Pinpoint the cell where the given text exists, returning its [x, y] midpoint coordinate. 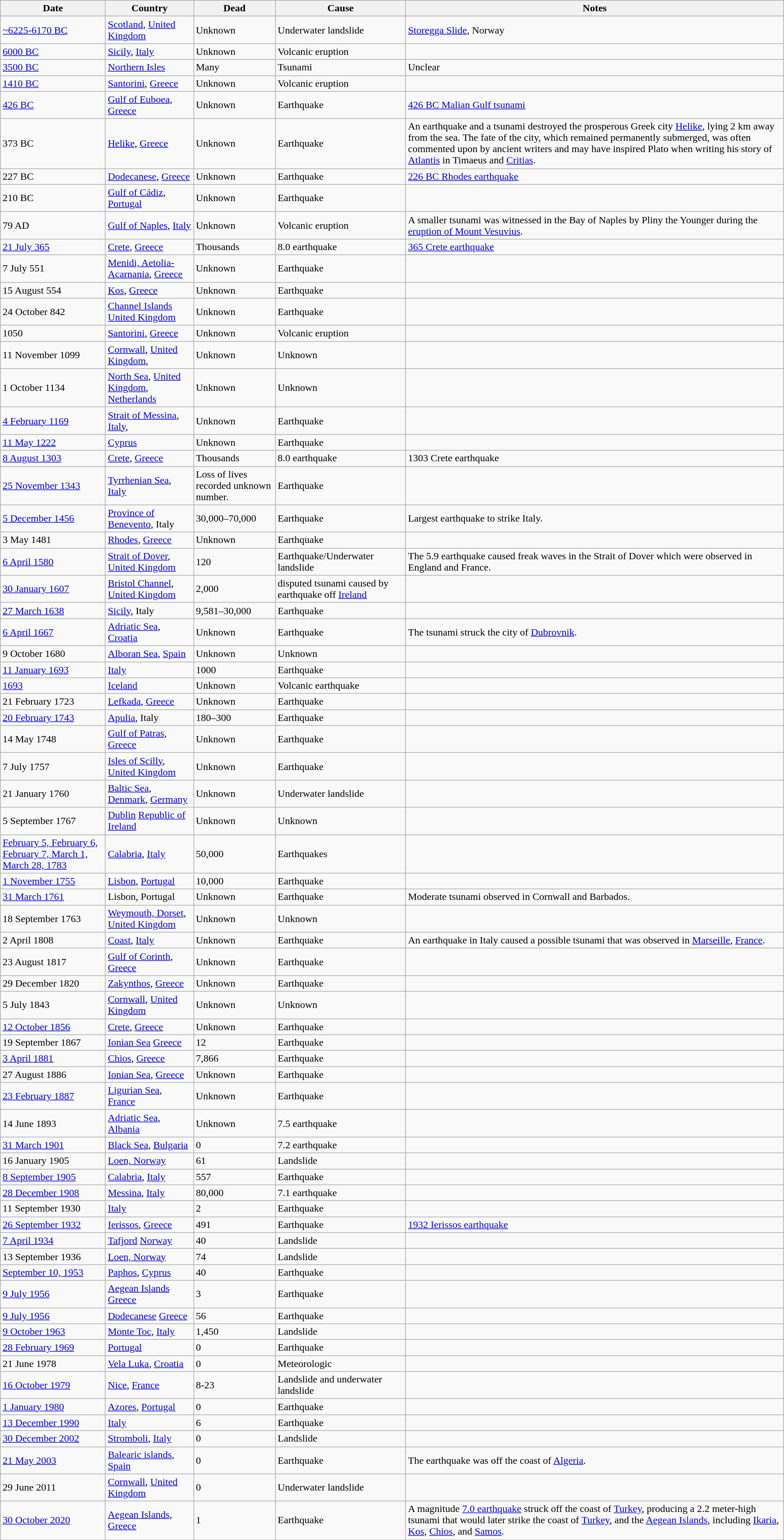
Northern Isles [150, 67]
Unclear [595, 67]
7.1 earthquake [341, 1193]
Dublin Republic of Ireland [150, 821]
1 November 1755 [53, 881]
16 January 1905 [53, 1161]
1693 [53, 686]
50,000 [235, 854]
13 December 1990 [53, 1423]
74 [235, 1256]
1 [235, 1520]
27 March 1638 [53, 610]
12 [235, 1043]
1050 [53, 333]
557 [235, 1177]
Cyprus [150, 442]
30 December 2002 [53, 1439]
Strait of Messina, Italy, [150, 421]
4 February 1169 [53, 421]
7.2 earthquake [341, 1145]
Province of Benevento, Italy [150, 519]
226 BC Rhodes earthquake [595, 176]
Volcanic earthquake [341, 686]
11 May 1222 [53, 442]
Weymouth, Dorset, United Kingdom [150, 918]
21 July 365 [53, 247]
3 April 1881 [53, 1059]
13 September 1936 [53, 1256]
227 BC [53, 176]
Meteorologic [341, 1364]
Scotland, United Kingdom [150, 30]
Helike, Greece [150, 143]
Many [235, 67]
Dodecanese, Greece [150, 176]
Iceland [150, 686]
Landslide and underwater landslide [341, 1385]
373 BC [53, 143]
79 AD [53, 225]
8-23 [235, 1385]
disputed tsunami caused by earthquake off Ireland [341, 589]
February 5, February 6, February 7, March 1, March 28, 1783 [53, 854]
An earthquake in Italy caused a possible tsunami that was observed in Marseille, France. [595, 940]
Alboran Sea, Spain [150, 654]
426 BC [53, 105]
Tsunami [341, 67]
2,000 [235, 589]
9 October 1963 [53, 1332]
Black Sea, Bulgaria [150, 1145]
2 [235, 1209]
Vela Luka, Croatia [150, 1364]
1 January 1980 [53, 1407]
11 January 1693 [53, 670]
Rhodes, Greece [150, 540]
7 July 551 [53, 268]
Balearic islands, Spain [150, 1460]
19 September 1867 [53, 1043]
24 October 842 [53, 312]
Strait of Dover, United Kingdom [150, 561]
Date [53, 8]
Aegean Islands Greece [150, 1294]
Dead [235, 8]
15 August 554 [53, 290]
Country [150, 8]
7 April 1934 [53, 1240]
7 July 1757 [53, 767]
Adriatic Sea, Croatia [150, 632]
1,450 [235, 1332]
6000 BC [53, 52]
491 [235, 1225]
Ligurian Sea, France [150, 1096]
80,000 [235, 1193]
Nice, France [150, 1385]
6 [235, 1423]
426 BC Malian Gulf tsunami [595, 105]
Cornwall, United Kingdom, [150, 355]
Monte Toc, Italy [150, 1332]
5 September 1767 [53, 821]
21 May 2003 [53, 1460]
27 August 1886 [53, 1075]
Zakynthos, Greece [150, 983]
9 October 1680 [53, 654]
Notes [595, 8]
Adriatic Sea, Albania [150, 1124]
The 5.9 earthquake caused freak waves in the Strait of Dover which were observed in England and France. [595, 561]
29 December 1820 [53, 983]
25 November 1343 [53, 486]
Aegean Islands, Greece [150, 1520]
Stromboli, Italy [150, 1439]
Cause [341, 8]
56 [235, 1316]
29 June 2011 [53, 1487]
Portugal [150, 1348]
1410 BC [53, 83]
20 February 1743 [53, 718]
3 May 1481 [53, 540]
Largest earthquake to strike Italy. [595, 519]
Loss of lives recorded unknown number. [235, 486]
23 August 1817 [53, 962]
12 October 1856 [53, 1027]
3 [235, 1294]
21 June 1978 [53, 1364]
The tsunami struck the city of Dubrovnik. [595, 632]
Gulf of Cádiz, Portugal [150, 198]
Gulf of Euboea, Greece [150, 105]
Dodecanese Greece [150, 1316]
9,581–30,000 [235, 610]
Earthquake/Underwater landslide [341, 561]
8 September 1905 [53, 1177]
Apulia, Italy [150, 718]
Channel Islands United Kingdom [150, 312]
5 July 1843 [53, 1005]
11 September 1930 [53, 1209]
Kos, Greece [150, 290]
30,000–70,000 [235, 519]
11 November 1099 [53, 355]
21 February 1723 [53, 702]
Azores, Portugal [150, 1407]
~6225-6170 BC [53, 30]
Ionian Sea, Greece [150, 1075]
31 March 1761 [53, 897]
16 October 1979 [53, 1385]
Gulf of Corinth, Greece [150, 962]
September 10, 1953 [53, 1272]
28 February 1969 [53, 1348]
A smaller tsunami was witnessed in the Bay of Naples by Pliny the Younger during the eruption of Mount Vesuvius. [595, 225]
North Sea, United Kingdom, Netherlands [150, 388]
Menidi, Aetolia-Acarnania, Greece [150, 268]
180–300 [235, 718]
3500 BC [53, 67]
26 September 1932 [53, 1225]
Paphos, Cyprus [150, 1272]
Bristol Channel, United Kingdom [150, 589]
Messina, Italy [150, 1193]
Moderate tsunami observed in Cornwall and Barbados. [595, 897]
Gulf of Patras, Greece [150, 739]
The earthquake was off the coast of Algeria. [595, 1460]
Ierissos, Greece [150, 1225]
14 May 1748 [53, 739]
8 August 1303 [53, 458]
Coast, Italy [150, 940]
Chios, Greece [150, 1059]
Tafjord Norway [150, 1240]
1303 Crete earthquake [595, 458]
1 October 1134 [53, 388]
Earthquakes [341, 854]
18 September 1763 [53, 918]
Tyrrhenian Sea, Italy [150, 486]
30 January 1607 [53, 589]
210 BC [53, 198]
Ionian Sea Greece [150, 1043]
Baltic Sea, Denmark, Germany [150, 793]
31 March 1901 [53, 1145]
7.5 earthquake [341, 1124]
14 June 1893 [53, 1124]
10,000 [235, 881]
Lefkada, Greece [150, 702]
1000 [235, 670]
6 April 1667 [53, 632]
21 January 1760 [53, 793]
Isles of Scilly, United Kingdom [150, 767]
Storegga Slide, Norway [595, 30]
2 April 1808 [53, 940]
28 December 1908 [53, 1193]
Gulf of Naples, Italy [150, 225]
23 February 1887 [53, 1096]
61 [235, 1161]
7,866 [235, 1059]
1932 Ierissos earthquake [595, 1225]
365 Crete earthquake [595, 247]
120 [235, 561]
30 October 2020 [53, 1520]
6 April 1580 [53, 561]
5 December 1456 [53, 519]
